Identify which cell holds the provided text, then report its [x, y] central coordinate. 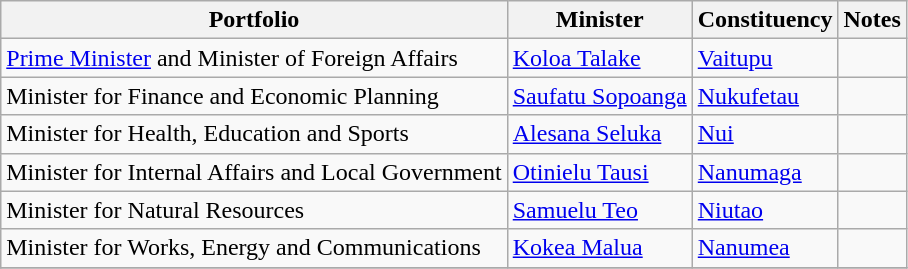
Minister for Internal Affairs and Local Government [254, 172]
Otinielu Tausi [600, 172]
Nanumea [765, 248]
Nanumaga [765, 172]
Minister for Works, Energy and Communications [254, 248]
Prime Minister and Minister of Foreign Affairs [254, 58]
Saufatu Sopoanga [600, 96]
Portfolio [254, 20]
Kokea Malua [600, 248]
Minister for Natural Resources [254, 210]
Constituency [765, 20]
Minister [600, 20]
Notes [872, 20]
Minister for Finance and Economic Planning [254, 96]
Nukufetau [765, 96]
Niutao [765, 210]
Nui [765, 134]
Samuelu Teo [600, 210]
Minister for Health, Education and Sports [254, 134]
Vaitupu [765, 58]
Alesana Seluka [600, 134]
Koloa Talake [600, 58]
